Identify which cell holds the provided text, then report its (X, Y) central coordinate. 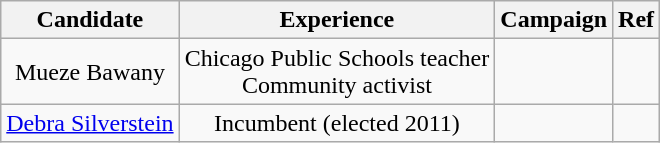
Debra Silverstein (90, 123)
Experience (337, 20)
Mueze Bawany (90, 72)
Ref (636, 20)
Chicago Public Schools teacherCommunity activist (337, 72)
Campaign (554, 20)
Candidate (90, 20)
Incumbent (elected 2011) (337, 123)
